Capture the cell that displays the provided text and extract its (X, Y) central coordinate. 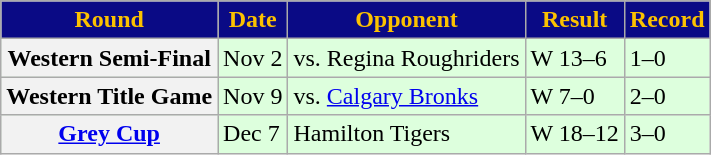
Western Title Game (110, 96)
Date (253, 20)
Result (574, 20)
Round (110, 20)
Nov 2 (253, 58)
W 13–6 (574, 58)
W 7–0 (574, 96)
vs. Calgary Bronks (406, 96)
Dec 7 (253, 134)
3–0 (667, 134)
Hamilton Tigers (406, 134)
vs. Regina Roughriders (406, 58)
W 18–12 (574, 134)
Record (667, 20)
1–0 (667, 58)
Nov 9 (253, 96)
Opponent (406, 20)
2–0 (667, 96)
Grey Cup (110, 134)
Western Semi-Final (110, 58)
